For the text-containing cell, return its midpoint in [X, Y] coordinate format. 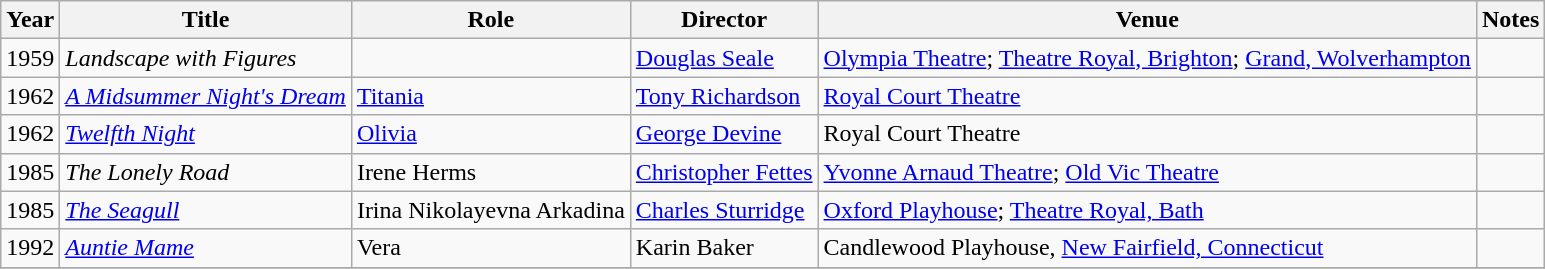
The Seagull [206, 210]
George Devine [724, 134]
Tony Richardson [724, 96]
Auntie Mame [206, 248]
Olympia Theatre; Theatre Royal, Brighton; Grand, Wolverhampton [1147, 58]
1959 [30, 58]
Karin Baker [724, 248]
Title [206, 20]
Twelfth Night [206, 134]
Christopher Fettes [724, 172]
Candlewood Playhouse, New Fairfield, Connecticut [1147, 248]
Notes [1510, 20]
Landscape with Figures [206, 58]
Douglas Seale [724, 58]
Olivia [490, 134]
Irene Herms [490, 172]
Year [30, 20]
1992 [30, 248]
Titania [490, 96]
Yvonne Arnaud Theatre; Old Vic Theatre [1147, 172]
Charles Sturridge [724, 210]
Role [490, 20]
Oxford Playhouse; Theatre Royal, Bath [1147, 210]
A Midsummer Night's Dream [206, 96]
Venue [1147, 20]
The Lonely Road [206, 172]
Vera [490, 248]
Irina Nikolayevna Arkadina [490, 210]
Director [724, 20]
